Pinpoint the cell where the given text exists, returning its (X, Y) midpoint coordinate. 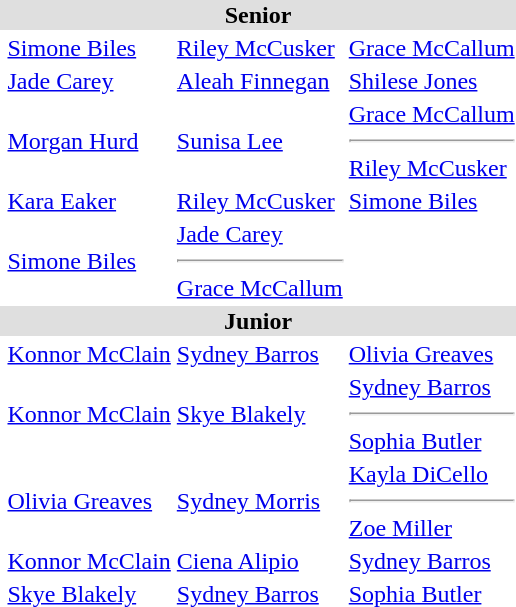
Grace McCallum (432, 48)
Jade Carey (89, 81)
Jade CareyGrace McCallum (260, 261)
Kara Eaker (89, 201)
Aleah Finnegan (260, 81)
Morgan Hurd (89, 141)
Sunisa Lee (260, 141)
Kayla DiCelloZoe Miller (432, 501)
Junior (258, 321)
Sydney BarrosSophia Butler (432, 414)
Ciena Alipio (260, 561)
Senior (258, 15)
Grace McCallumRiley McCusker (432, 141)
Skye Blakely (260, 414)
Sydney Morris (260, 501)
Shilese Jones (432, 81)
